Determine the (x, y) coordinate at the center of the cell enclosing the given text.  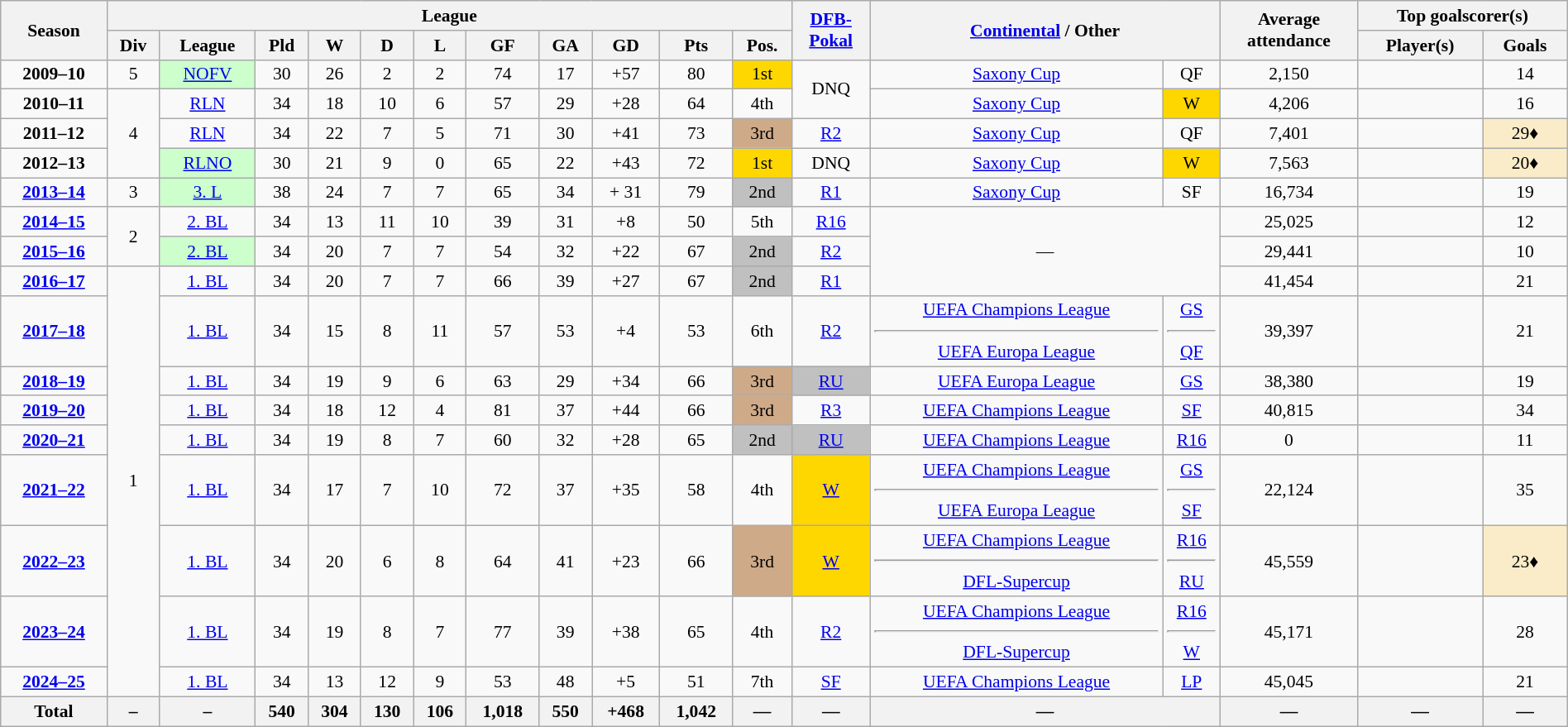
Continental / Other (1045, 30)
GSQF (1191, 331)
+468 (626, 712)
2009–10 (54, 74)
130 (387, 712)
NOFV (208, 74)
22,124 (1288, 490)
45,559 (1288, 562)
38 (282, 193)
Top goalscorer(s) (1463, 16)
+8 (626, 222)
41 (566, 562)
79 (696, 193)
39,397 (1288, 331)
41,454 (1288, 281)
Player(s) (1421, 45)
RLNO (208, 163)
+4 (626, 331)
2021–22 (54, 490)
Div (133, 45)
2010–11 (54, 104)
Season (54, 30)
DFB-Pokal (831, 30)
2015–16 (54, 251)
+35 (626, 490)
2019–20 (54, 411)
Average attendance (1288, 30)
7th (762, 682)
29♦ (1525, 134)
3 (133, 193)
GSSF (1191, 490)
73 (696, 134)
540 (282, 712)
63 (503, 381)
+22 (626, 251)
14 (1525, 74)
3. L (208, 193)
+57 (626, 74)
1 (133, 481)
23♦ (1525, 562)
35 (1525, 490)
550 (566, 712)
+38 (626, 632)
+41 (626, 134)
UEFA Europa League (1016, 381)
+34 (626, 381)
5th (762, 222)
2022–23 (54, 562)
Pld (282, 45)
7,563 (1288, 163)
24 (335, 193)
45,171 (1288, 632)
81 (503, 411)
2012–13 (54, 163)
29,441 (1288, 251)
Pos. (762, 45)
4,206 (1288, 104)
LP (1191, 682)
2011–12 (54, 134)
50 (696, 222)
45,045 (1288, 682)
2020–21 (54, 440)
2016–17 (54, 281)
15 (335, 331)
D (387, 45)
Pts (696, 45)
Goals (1525, 45)
+27 (626, 281)
2018–19 (54, 381)
54 (503, 251)
51 (696, 682)
40,815 (1288, 411)
+43 (626, 163)
R3 (831, 411)
L (440, 45)
7,401 (1288, 134)
6th (762, 331)
2017–18 (54, 331)
26 (335, 74)
2,150 (1288, 74)
71 (503, 134)
304 (335, 712)
GA (566, 45)
GS (1191, 381)
1,018 (503, 712)
2023–24 (54, 632)
+5 (626, 682)
2014–15 (54, 222)
2013–14 (54, 193)
31 (566, 222)
R16RU (1191, 562)
74 (503, 74)
48 (566, 682)
1,042 (696, 712)
R16W (1191, 632)
77 (503, 632)
+44 (626, 411)
+ 31 (626, 193)
106 (440, 712)
60 (503, 440)
28 (1525, 632)
16 (1525, 104)
58 (696, 490)
GD (626, 45)
38,380 (1288, 381)
25,025 (1288, 222)
Total (54, 712)
16,734 (1288, 193)
+23 (626, 562)
GF (503, 45)
2024–25 (54, 682)
20♦ (1525, 163)
80 (696, 74)
